Scan for the cell matching the given text and deliver its [X, Y] coordinate at center. 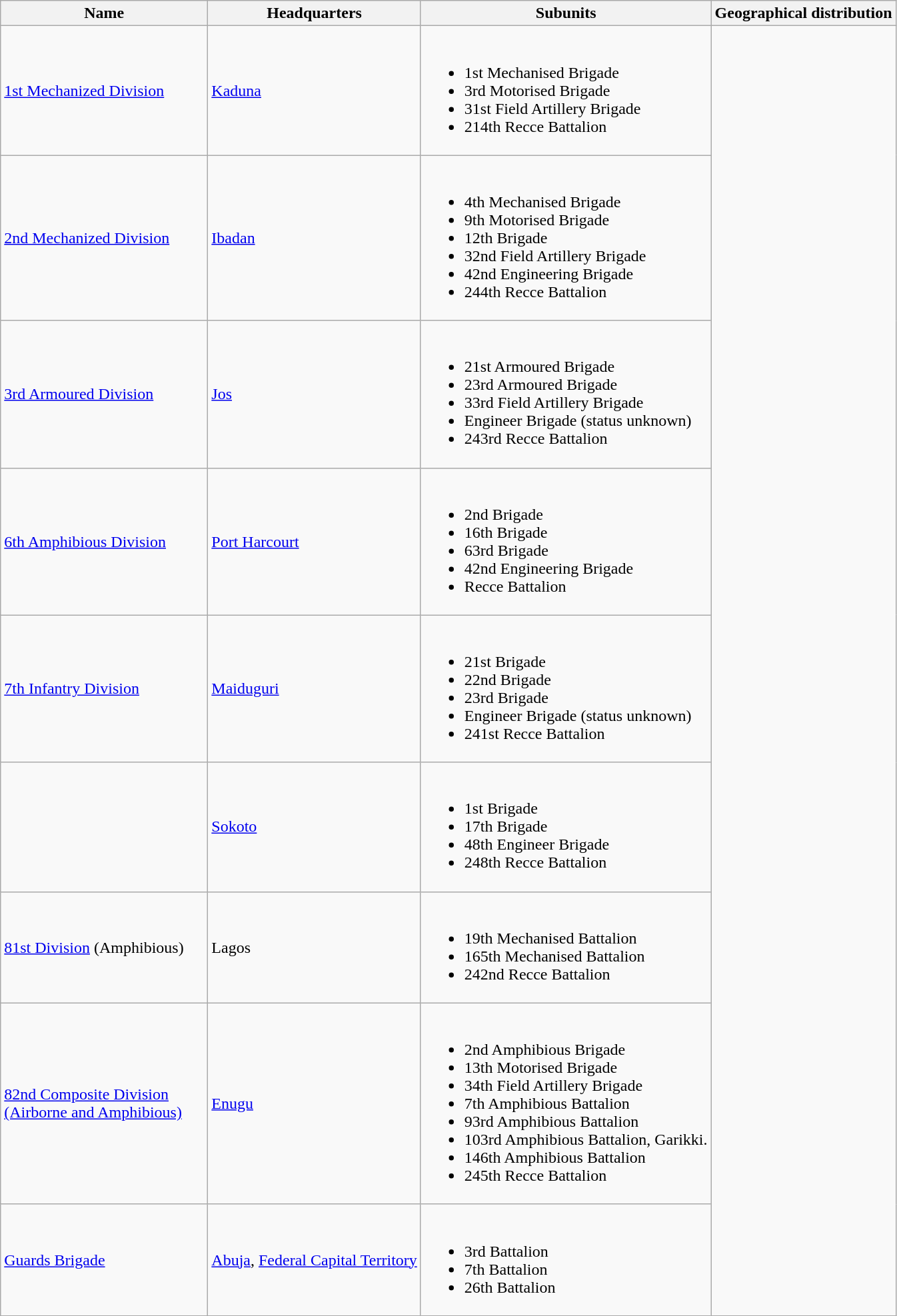
2nd Mechanized Division [104, 238]
7th Infantry Division [104, 689]
1st Mechanized Division [104, 91]
Geographical distribution [804, 13]
1st Mechanised Brigade3rd Motorised Brigade31st Field Artillery Brigade214th Recce Battalion [566, 91]
Kaduna [315, 91]
1st Brigade17th Brigade48th Engineer Brigade248th Recce Battalion [566, 827]
Port Harcourt [315, 541]
82nd Composite Division (Airborne and Amphibious) [104, 1103]
Guards Brigade [104, 1259]
Ibadan [315, 238]
Name [104, 13]
Headquarters [315, 13]
Sokoto [315, 827]
Maiduguri [315, 689]
4th Mechanised Brigade9th Motorised Brigade12th Brigade32nd Field Artillery Brigade42nd Engineering Brigade244th Recce Battalion [566, 238]
3rd Armoured Division [104, 394]
Enugu [315, 1103]
2nd Brigade16th Brigade63rd Brigade42nd Engineering BrigadeRecce Battalion [566, 541]
3rd Battalion7th Battalion26th Battalion [566, 1259]
19th Mechanised Battalion165th Mechanised Battalion242nd Recce Battalion [566, 948]
Lagos [315, 948]
Subunits [566, 13]
Abuja, Federal Capital Territory [315, 1259]
6th Amphibious Division [104, 541]
Jos [315, 394]
21st Brigade22nd Brigade23rd BrigadeEngineer Brigade (status unknown)241st Recce Battalion [566, 689]
21st Armoured Brigade23rd Armoured Brigade33rd Field Artillery BrigadeEngineer Brigade (status unknown)243rd Recce Battalion [566, 394]
81st Division (Amphibious) [104, 948]
